Detect which cell encompasses the target text, then output its (X, Y) center coordinate. 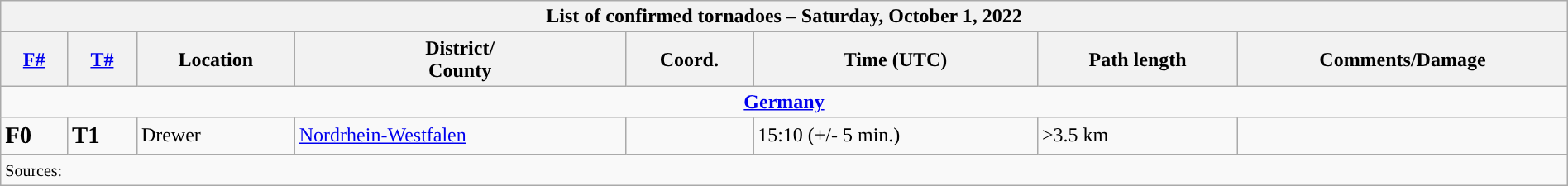
Path length (1137, 60)
Location (215, 60)
Sources: (784, 169)
Germany (784, 102)
District/County (460, 60)
F# (35, 60)
Comments/Damage (1403, 60)
Drewer (215, 136)
F0 (35, 136)
15:10 (+/- 5 min.) (896, 136)
Time (UTC) (896, 60)
T# (103, 60)
T1 (103, 136)
>3.5 km (1137, 136)
Nordrhein-Westfalen (460, 136)
Coord. (690, 60)
List of confirmed tornadoes – Saturday, October 1, 2022 (784, 17)
